Return (X, Y) of the center of cell containing provided text 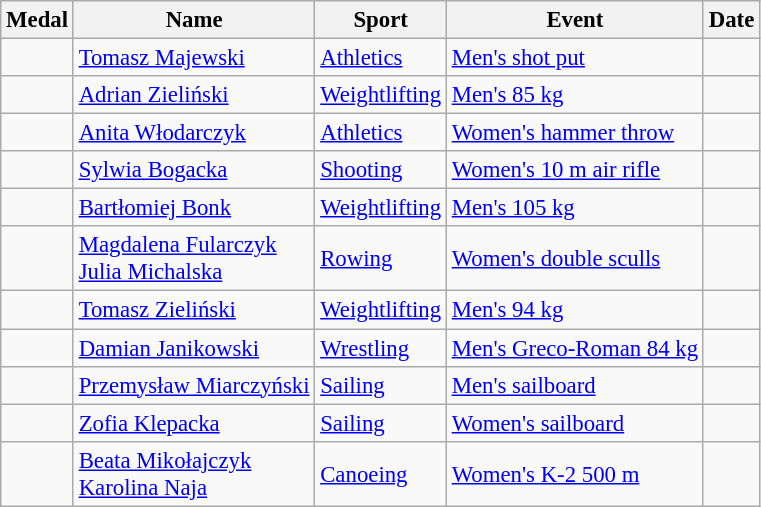
Women's sailboard (574, 423)
Adrian Zieliński (194, 95)
Men's 85 kg (574, 95)
Date (731, 20)
Bartłomiej Bonk (194, 208)
Women's double sculls (574, 258)
Sport (381, 20)
Men's 105 kg (574, 208)
Sylwia Bogacka (194, 170)
Medal (38, 20)
Tomasz Zieliński (194, 310)
Men's 94 kg (574, 310)
Women's hammer throw (574, 133)
Rowing (381, 258)
Beata MikołajczykKarolina Naja (194, 474)
Men's sailboard (574, 385)
Przemysław Miarczyński (194, 385)
Zofia Klepacka (194, 423)
Canoeing (381, 474)
Magdalena FularczykJulia Michalska (194, 258)
Event (574, 20)
Men's Greco-Roman 84 kg (574, 348)
Men's shot put (574, 58)
Wrestling (381, 348)
Tomasz Majewski (194, 58)
Shooting (381, 170)
Women's 10 m air rifle (574, 170)
Anita Włodarczyk (194, 133)
Damian Janikowski (194, 348)
Name (194, 20)
Women's K-2 500 m (574, 474)
